Detect which cell encompasses the target text, then output its (X, Y) center coordinate. 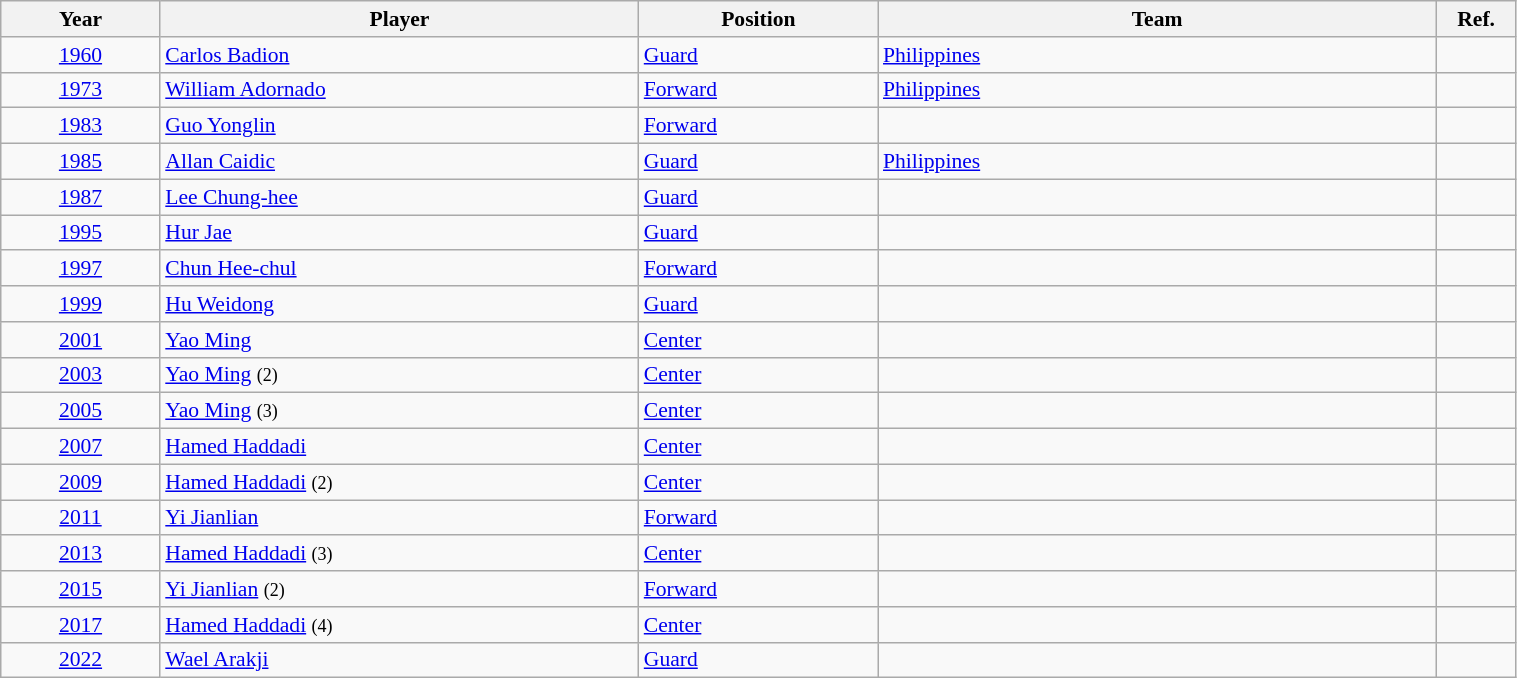
2005 (80, 411)
Yi Jianlian (2) (399, 589)
Allan Caidic (399, 162)
Position (758, 19)
Ref. (1476, 19)
Hamed Haddadi (3) (399, 554)
1973 (80, 90)
2013 (80, 554)
Yao Ming (2) (399, 375)
Hur Jae (399, 233)
Yi Jianlian (399, 518)
Hamed Haddadi (2) (399, 482)
2017 (80, 625)
Lee Chung-hee (399, 197)
Hamed Haddadi (4) (399, 625)
2015 (80, 589)
Yao Ming (399, 340)
1960 (80, 55)
1999 (80, 304)
Carlos Badion (399, 55)
Player (399, 19)
2007 (80, 447)
Team (1157, 19)
2009 (80, 482)
2011 (80, 518)
1983 (80, 126)
2022 (80, 660)
Wael Arakji (399, 660)
Year (80, 19)
Chun Hee-chul (399, 269)
William Adornado (399, 90)
2001 (80, 340)
2003 (80, 375)
Yao Ming (3) (399, 411)
1995 (80, 233)
Guo Yonglin (399, 126)
Hamed Haddadi (399, 447)
1987 (80, 197)
Hu Weidong (399, 304)
1997 (80, 269)
1985 (80, 162)
